Scan for the cell matching the given text and deliver its (x, y) coordinate at center. 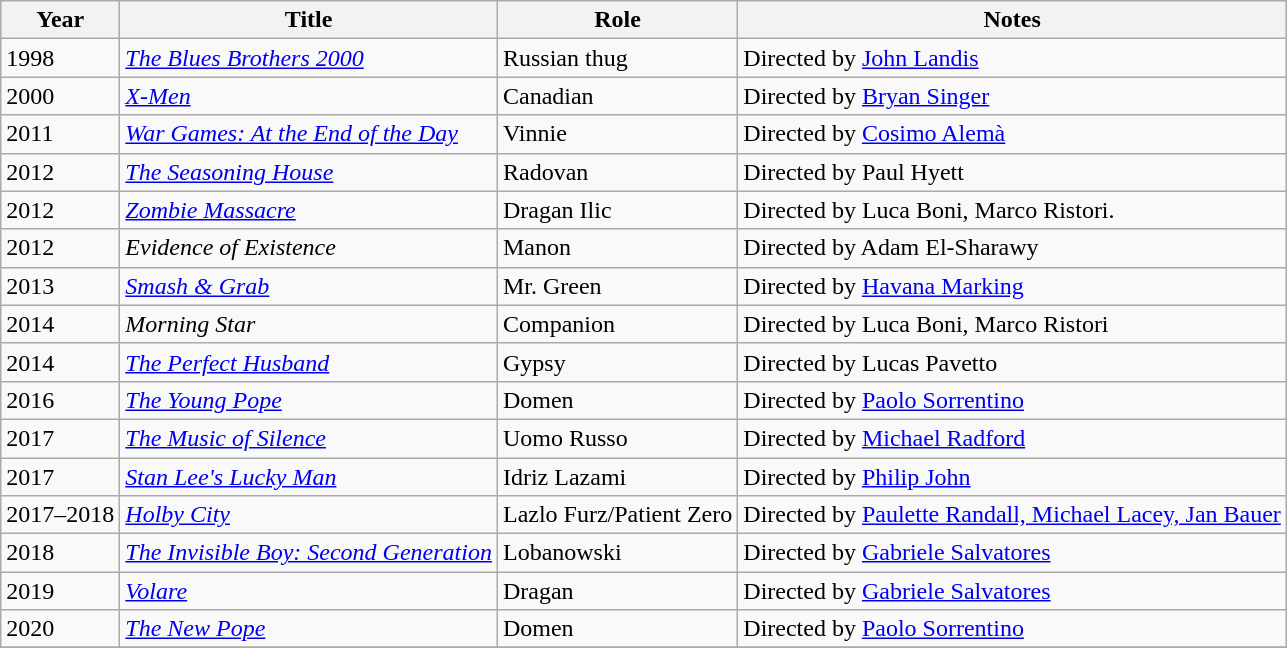
Idriz Lazami (617, 477)
Mr. Green (617, 286)
2018 (60, 553)
Directed by Paul Hyett (1012, 172)
Stan Lee's Lucky Man (309, 477)
The Perfect Husband (309, 362)
Directed by Lucas Pavetto (1012, 362)
Directed by Michael Radford (1012, 438)
Role (617, 20)
2017–2018 (60, 515)
Russian thug (617, 58)
Dragan (617, 591)
Vinnie (617, 134)
2019 (60, 591)
Directed by John Landis (1012, 58)
War Games: At the End of the Day (309, 134)
Directed by Cosimo Alemà (1012, 134)
Morning Star (309, 324)
The New Pope (309, 629)
Evidence of Existence (309, 248)
Directed by Adam El-Sharawy (1012, 248)
Companion (617, 324)
Canadian (617, 96)
The Invisible Boy: Second Generation (309, 553)
Gypsy (617, 362)
Title (309, 20)
Directed by Bryan Singer (1012, 96)
Uomo Russo (617, 438)
Manon (617, 248)
Dragan Ilic (617, 210)
Smash & Grab (309, 286)
The Blues Brothers 2000 (309, 58)
2020 (60, 629)
X-Men (309, 96)
1998 (60, 58)
2000 (60, 96)
2016 (60, 400)
Radovan (617, 172)
Directed by Luca Boni, Marco Ristori (1012, 324)
Holby City (309, 515)
Directed by Havana Marking (1012, 286)
Directed by Luca Boni, Marco Ristori. (1012, 210)
Notes (1012, 20)
Year (60, 20)
Directed by Paulette Randall, Michael Lacey, Jan Bauer (1012, 515)
Lazlo Furz/Patient Zero (617, 515)
Lobanowski (617, 553)
Zombie Massacre (309, 210)
The Seasoning House (309, 172)
The Music of Silence (309, 438)
2011 (60, 134)
2013 (60, 286)
Directed by Philip John (1012, 477)
The Young Pope (309, 400)
Volare (309, 591)
